Search for the cell housing the specified text and yield its (x, y) center coordinate. 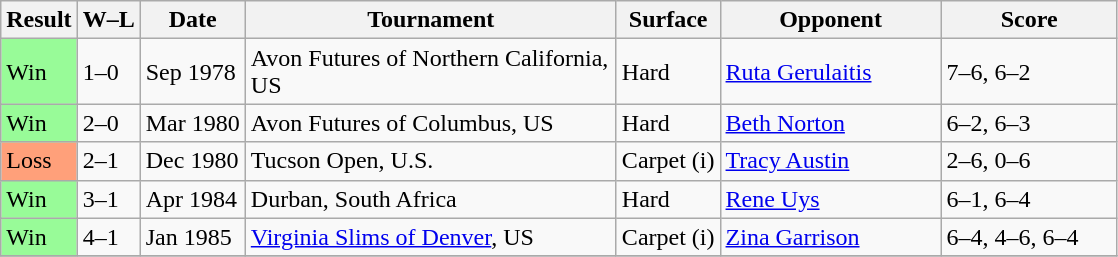
Avon Futures of Columbus, US (430, 123)
Beth Norton (830, 123)
Rene Uys (830, 199)
Tucson Open, U.S. (430, 161)
W–L (108, 20)
Avon Futures of Northern California, US (430, 72)
4–1 (108, 237)
6–2, 6–3 (1029, 123)
2–6, 0–6 (1029, 161)
6–1, 6–4 (1029, 199)
Sep 1978 (192, 72)
Virginia Slims of Denver, US (430, 237)
Dec 1980 (192, 161)
Tournament (430, 20)
Mar 1980 (192, 123)
2–1 (108, 161)
Date (192, 20)
Surface (668, 20)
1–0 (108, 72)
3–1 (108, 199)
Jan 1985 (192, 237)
Opponent (830, 20)
2–0 (108, 123)
Ruta Gerulaitis (830, 72)
Apr 1984 (192, 199)
Zina Garrison (830, 237)
Tracy Austin (830, 161)
Durban, South Africa (430, 199)
6–4, 4–6, 6–4 (1029, 237)
Score (1029, 20)
7–6, 6–2 (1029, 72)
Result (39, 20)
Loss (39, 161)
